Search for the cell housing the specified text and yield its [x, y] center coordinate. 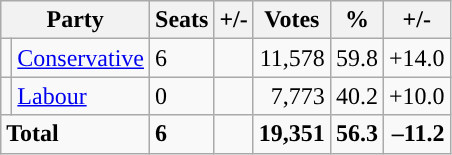
59.8 [356, 58]
–11.2 [416, 134]
Party [76, 20]
+10.0 [416, 96]
Conservative [81, 58]
11,578 [292, 58]
Seats [182, 20]
40.2 [356, 96]
0 [182, 96]
% [356, 20]
Total [76, 134]
+14.0 [416, 58]
Labour [81, 96]
7,773 [292, 96]
56.3 [356, 134]
Votes [292, 20]
19,351 [292, 134]
